Determine the (X, Y) coordinate at the center of the cell enclosing the given text.  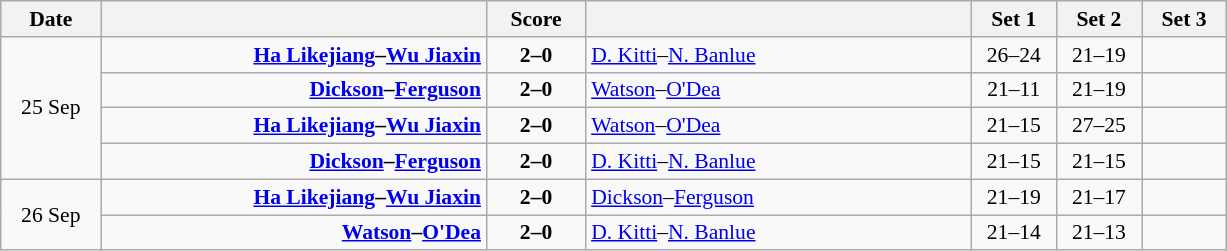
21–13 (1098, 233)
Set 3 (1184, 19)
Set 2 (1098, 19)
26–24 (1014, 55)
Set 1 (1014, 19)
Score (536, 19)
26 Sep (51, 214)
25 Sep (51, 108)
Date (51, 19)
21–11 (1014, 90)
27–25 (1098, 126)
21–17 (1098, 197)
21–14 (1014, 233)
